Pinpoint the cell where the given text exists, returning its (x, y) midpoint coordinate. 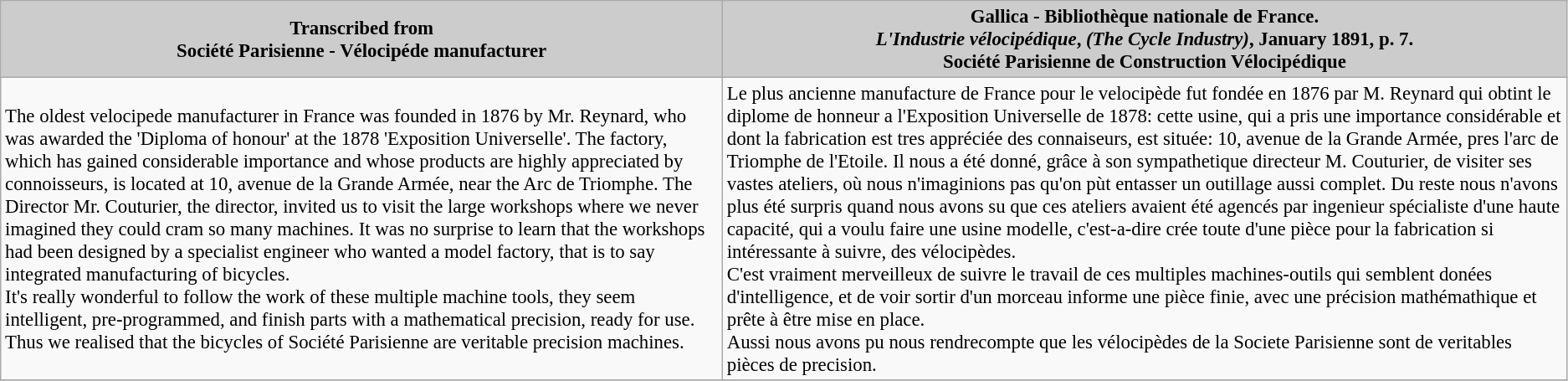
Transcribed from Société Parisienne - Vélocipéde manufacturer (361, 39)
